Capture the cell that displays the provided text and extract its [X, Y] central coordinate. 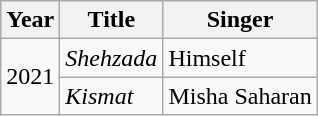
Himself [240, 58]
Year [30, 20]
Title [112, 20]
Singer [240, 20]
2021 [30, 77]
Shehzada [112, 58]
Misha Saharan [240, 96]
Kismat [112, 96]
